Find where the given text appears and provide that cell's center as [X, Y] coordinate. 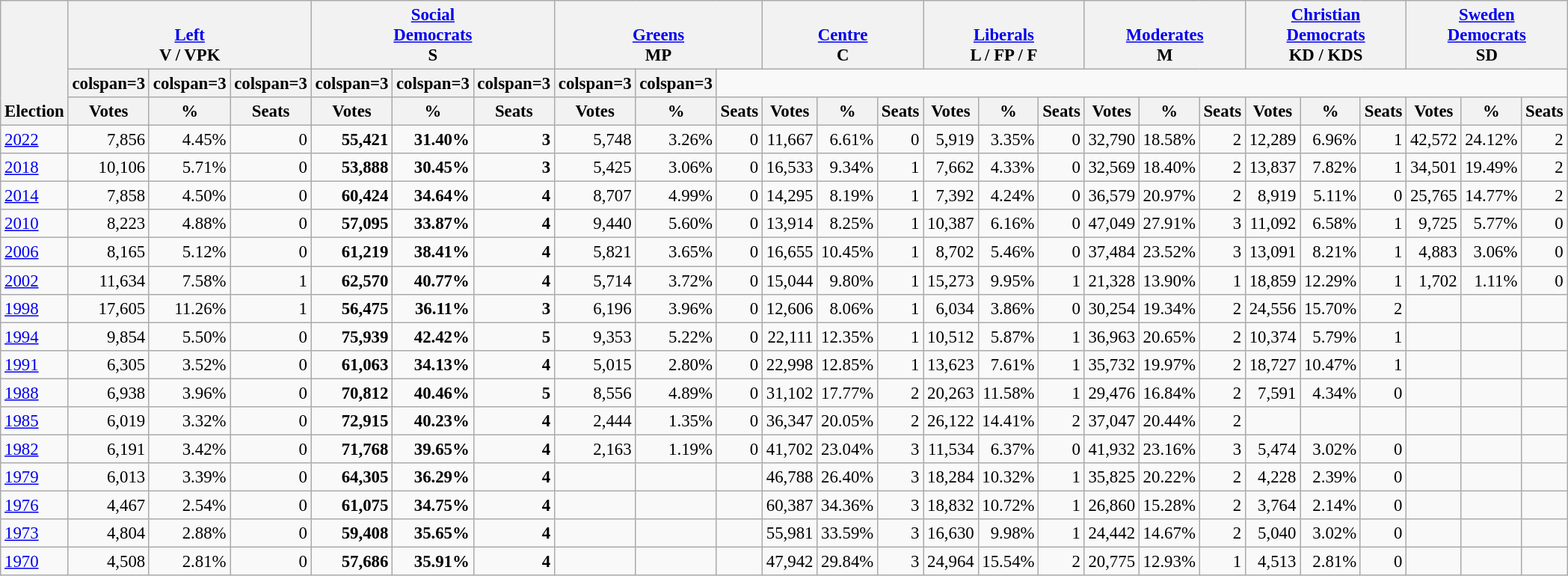
9,440 [594, 224]
6,938 [108, 393]
62,570 [351, 281]
16.84% [1169, 393]
2.80% [676, 364]
1998 [34, 308]
8,702 [951, 252]
19.49% [1491, 168]
3.42% [189, 449]
30.45% [433, 168]
75,939 [351, 337]
18,859 [1273, 281]
5.11% [1331, 196]
30,254 [1111, 308]
2010 [34, 224]
1.11% [1491, 281]
8.19% [848, 196]
71,768 [351, 449]
72,915 [351, 421]
55,421 [351, 140]
41,932 [1111, 449]
5.12% [189, 252]
10,374 [1273, 337]
4.50% [189, 196]
11.26% [189, 308]
34.64% [433, 196]
38.41% [433, 252]
7.61% [1008, 364]
1,702 [1434, 281]
29.84% [848, 562]
34.13% [433, 364]
7,856 [108, 140]
12.35% [848, 337]
LeftV / VPK [190, 35]
8,707 [594, 196]
2,163 [594, 449]
1991 [34, 364]
5,474 [1273, 449]
8.25% [848, 224]
7.82% [1331, 168]
64,305 [351, 477]
8.21% [1331, 252]
33.87% [433, 224]
20.97% [1169, 196]
16,630 [951, 533]
6.37% [1008, 449]
14,295 [790, 196]
1.35% [676, 421]
57,686 [351, 562]
20.05% [848, 421]
6,013 [108, 477]
7,858 [108, 196]
5,714 [594, 281]
9,725 [1434, 224]
47,942 [790, 562]
60,387 [790, 505]
3.86% [1008, 308]
18.58% [1169, 140]
23.52% [1169, 252]
2,444 [594, 421]
31.40% [433, 140]
13,091 [1273, 252]
CentreC [842, 35]
5.79% [1331, 337]
6,305 [108, 364]
8.06% [848, 308]
41,702 [790, 449]
18,284 [951, 477]
4,804 [108, 533]
6.61% [848, 140]
1988 [34, 393]
2.14% [1331, 505]
12.29% [1331, 281]
SwedenDemocratsSD [1486, 35]
9,854 [108, 337]
2018 [34, 168]
5.60% [676, 224]
12,289 [1273, 140]
2.88% [189, 533]
23.04% [848, 449]
40.46% [433, 393]
34.75% [433, 505]
24.12% [1491, 140]
31,102 [790, 393]
17.77% [848, 393]
3.32% [189, 421]
1982 [34, 449]
4.45% [189, 140]
36,579 [1111, 196]
3.26% [676, 140]
15.70% [1331, 308]
35,732 [1111, 364]
60,424 [351, 196]
13.90% [1169, 281]
6.96% [1331, 140]
4,467 [108, 505]
6,196 [594, 308]
15.54% [1008, 562]
1970 [34, 562]
10,387 [951, 224]
70,812 [351, 393]
1979 [34, 477]
61,219 [351, 252]
32,569 [1111, 168]
35.91% [433, 562]
6.16% [1008, 224]
4.33% [1008, 168]
34,501 [1434, 168]
2.39% [1331, 477]
14.77% [1491, 196]
57,095 [351, 224]
15,273 [951, 281]
12,606 [790, 308]
18.40% [1169, 168]
ModeratesM [1165, 35]
6.58% [1331, 224]
7.58% [189, 281]
8,919 [1273, 196]
Election [34, 63]
11,667 [790, 140]
59,408 [351, 533]
34.36% [848, 505]
9.34% [848, 168]
27.91% [1169, 224]
25,765 [1434, 196]
22,111 [790, 337]
47,049 [1111, 224]
9.95% [1008, 281]
ChristianDemocratsKD / KDS [1325, 35]
LiberalsL / FP / F [1003, 35]
61,075 [351, 505]
4.34% [1331, 393]
2.54% [189, 505]
1973 [34, 533]
36,963 [1111, 337]
2022 [34, 140]
11.58% [1008, 393]
19.34% [1169, 308]
12.93% [1169, 562]
55,981 [790, 533]
20.44% [1169, 421]
15,044 [790, 281]
18,727 [1273, 364]
5.77% [1491, 224]
1.19% [676, 449]
12.85% [848, 364]
17,605 [108, 308]
33.59% [848, 533]
3.52% [189, 364]
3,764 [1273, 505]
37,484 [1111, 252]
13,914 [790, 224]
16,655 [790, 252]
5,919 [951, 140]
6,019 [108, 421]
20.22% [1169, 477]
3.72% [676, 281]
36.11% [433, 308]
4.88% [189, 224]
24,556 [1273, 308]
15.28% [1169, 505]
9.80% [848, 281]
11,092 [1273, 224]
24,442 [1111, 533]
20,775 [1111, 562]
6,034 [951, 308]
18,832 [951, 505]
4.89% [676, 393]
5.87% [1008, 337]
GreensMP [658, 35]
5.46% [1008, 252]
10.72% [1008, 505]
5.71% [189, 168]
42.42% [433, 337]
42,572 [1434, 140]
5,040 [1273, 533]
21,328 [1111, 281]
4.99% [676, 196]
3.65% [676, 252]
8,223 [108, 224]
6,191 [108, 449]
10,512 [951, 337]
24,964 [951, 562]
9.98% [1008, 533]
8,165 [108, 252]
5,748 [594, 140]
61,063 [351, 364]
11,634 [108, 281]
3.35% [1008, 140]
4,228 [1273, 477]
26.40% [848, 477]
35,825 [1111, 477]
SocialDemocratsS [432, 35]
5.50% [189, 337]
20,263 [951, 393]
10.45% [848, 252]
40.23% [433, 421]
40.77% [433, 281]
2014 [34, 196]
7,591 [1273, 393]
4,508 [108, 562]
1976 [34, 505]
11,534 [951, 449]
7,662 [951, 168]
3.39% [189, 477]
13,623 [951, 364]
36.29% [433, 477]
29,476 [1111, 393]
23.16% [1169, 449]
22,998 [790, 364]
10.32% [1008, 477]
10,106 [108, 168]
37,047 [1111, 421]
5,015 [594, 364]
13,837 [1273, 168]
2002 [34, 281]
26,860 [1111, 505]
8,556 [594, 393]
14.41% [1008, 421]
4,513 [1273, 562]
14.67% [1169, 533]
10.47% [1331, 364]
1985 [34, 421]
53,888 [351, 168]
36,347 [790, 421]
56,475 [351, 308]
20.65% [1169, 337]
4.24% [1008, 196]
19.97% [1169, 364]
39.65% [433, 449]
2006 [34, 252]
32,790 [1111, 140]
7,392 [951, 196]
4,883 [1434, 252]
5.22% [676, 337]
35.65% [433, 533]
26,122 [951, 421]
9,353 [594, 337]
46,788 [790, 477]
1994 [34, 337]
5,425 [594, 168]
5,821 [594, 252]
16,533 [790, 168]
